Search for the cell housing the specified text and yield its [x, y] center coordinate. 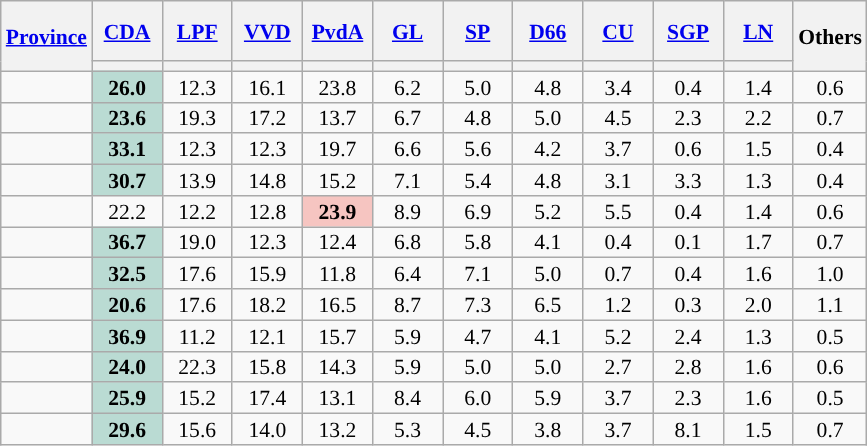
2.2 [758, 118]
GL [408, 31]
3.1 [618, 180]
4.2 [548, 150]
25.9 [127, 398]
2.4 [688, 336]
22.2 [127, 212]
LN [758, 31]
6.4 [408, 274]
2.0 [758, 304]
14.3 [337, 366]
PvdA [337, 31]
24.0 [127, 366]
5.3 [408, 430]
23.9 [337, 212]
15.6 [197, 430]
2.8 [688, 366]
LPF [197, 31]
5.6 [478, 150]
7.3 [478, 304]
29.6 [127, 430]
Others [830, 36]
14.8 [267, 180]
23.8 [337, 86]
15.9 [267, 274]
33.1 [127, 150]
20.6 [127, 304]
6.7 [408, 118]
19.7 [337, 150]
36.7 [127, 242]
2.7 [618, 366]
5.4 [478, 180]
11.2 [197, 336]
23.6 [127, 118]
12.2 [197, 212]
SGP [688, 31]
VVD [267, 31]
8.7 [408, 304]
16.5 [337, 304]
17.2 [267, 118]
6.9 [478, 212]
17.4 [267, 398]
30.7 [127, 180]
8.1 [688, 430]
11.8 [337, 274]
D66 [548, 31]
8.9 [408, 212]
15.8 [267, 366]
4.7 [478, 336]
6.0 [478, 398]
1.0 [830, 274]
0.3 [688, 304]
18.2 [267, 304]
Province [46, 36]
36.9 [127, 336]
12.4 [337, 242]
13.2 [337, 430]
12.1 [267, 336]
6.5 [548, 304]
12.8 [267, 212]
6.2 [408, 86]
6.6 [408, 150]
3.3 [688, 180]
13.1 [337, 398]
1.1 [830, 304]
0.1 [688, 242]
19.3 [197, 118]
CU [618, 31]
8.4 [408, 398]
15.7 [337, 336]
14.0 [267, 430]
5.5 [618, 212]
13.9 [197, 180]
16.1 [267, 86]
CDA [127, 31]
13.7 [337, 118]
1.7 [758, 242]
3.8 [548, 430]
SP [478, 31]
26.0 [127, 86]
5.8 [478, 242]
19.0 [197, 242]
1.2 [618, 304]
6.8 [408, 242]
22.3 [197, 366]
3.4 [618, 86]
32.5 [127, 274]
